For the text-containing cell, return its midpoint in (x, y) coordinate format. 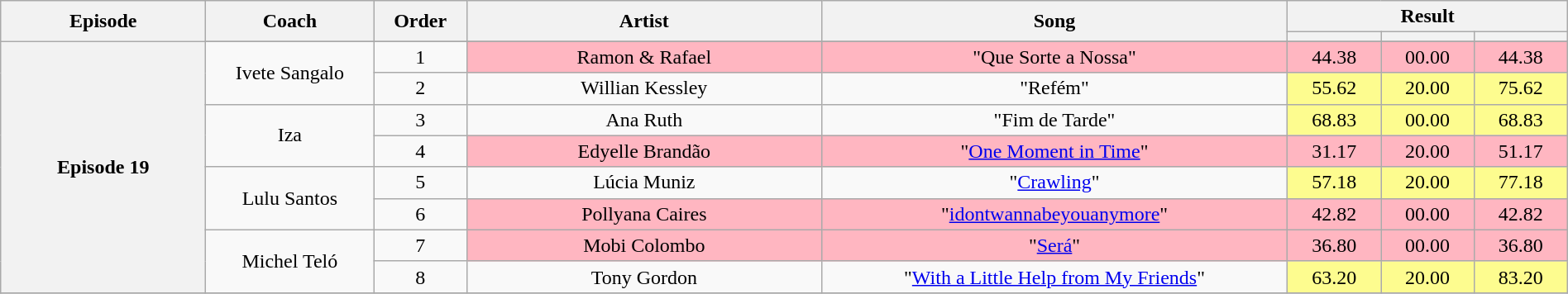
Mobi Colombo (645, 245)
6 (420, 214)
2 (420, 88)
Song (1054, 21)
Tony Gordon (645, 277)
3 (420, 120)
51.17 (1520, 151)
31.17 (1335, 151)
Michel Teló (289, 261)
55.62 (1335, 88)
Willian Kessley (645, 88)
Order (420, 21)
4 (420, 151)
Ana Ruth (645, 120)
7 (420, 245)
63.20 (1335, 277)
77.18 (1520, 183)
83.20 (1520, 277)
"Refém" (1054, 88)
"With a Little Help from My Friends" (1054, 277)
Lúcia Muniz (645, 183)
"Será" (1054, 245)
Pollyana Caires (645, 214)
Coach (289, 21)
57.18 (1335, 183)
Result (1427, 17)
Ivete Sangalo (289, 73)
Edyelle Brandão (645, 151)
Episode 19 (103, 167)
"idontwannabeyouanymore" (1054, 214)
Episode (103, 21)
75.62 (1520, 88)
Lulu Santos (289, 198)
"Fim de Tarde" (1054, 120)
1 (420, 57)
Iza (289, 135)
Ramon & Rafael (645, 57)
Artist (645, 21)
"One Moment in Time" (1054, 151)
"Que Sorte a Nossa" (1054, 57)
"Crawling" (1054, 183)
5 (420, 183)
8 (420, 277)
